Return the (X, Y) coordinate for the center point of the cell that contains the specified text.  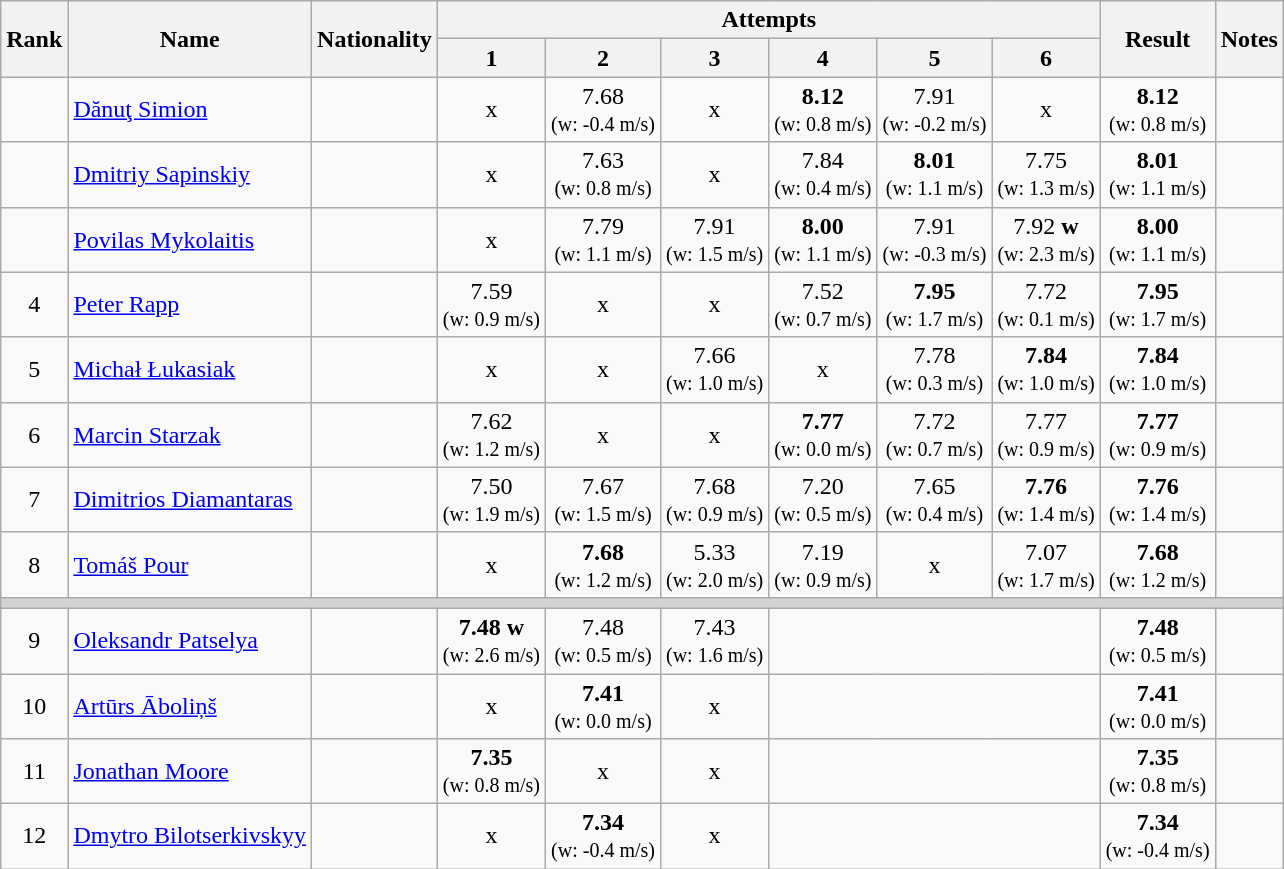
7.72(w: 0.7 m/s) (934, 434)
7.91(w: -0.2 m/s) (934, 110)
7.62(w: 1.2 m/s) (491, 434)
7 (34, 500)
7.68(w: -0.4 m/s) (604, 110)
7.91(w: 1.5 m/s) (714, 240)
8 (34, 564)
7.79(w: 1.1 m/s) (604, 240)
7.50(w: 1.9 m/s) (491, 500)
Dănuţ Simion (190, 110)
12 (34, 836)
7.92 w(w: 2.3 m/s) (1046, 240)
Artūrs Āboliņš (190, 706)
7.07(w: 1.7 m/s) (1046, 564)
Dmytro Bilotserkivskyy (190, 836)
7.63(w: 0.8 m/s) (604, 174)
7.65(w: 0.4 m/s) (934, 500)
Attempts (768, 20)
9 (34, 640)
7.78(w: 0.3 m/s) (934, 370)
Name (190, 39)
7.68(w: 0.9 m/s) (714, 500)
2 (604, 58)
1 (491, 58)
Result (1158, 39)
7.75(w: 1.3 m/s) (1046, 174)
Nationality (375, 39)
Marcin Starzak (190, 434)
Michał Łukasiak (190, 370)
7.91(w: -0.3 m/s) (934, 240)
7.77(w: 0.0 m/s) (823, 434)
Dmitriy Sapinskiy (190, 174)
Notes (1249, 39)
7.59(w: 0.9 m/s) (491, 304)
Oleksandr Patselya (190, 640)
Peter Rapp (190, 304)
Jonathan Moore (190, 772)
Rank (34, 39)
7.20(w: 0.5 m/s) (823, 500)
7.66(w: 1.0 m/s) (714, 370)
7.67(w: 1.5 m/s) (604, 500)
10 (34, 706)
7.84(w: 0.4 m/s) (823, 174)
7.43(w: 1.6 m/s) (714, 640)
7.19(w: 0.9 m/s) (823, 564)
Povilas Mykolaitis (190, 240)
7.48 w(w: 2.6 m/s) (491, 640)
11 (34, 772)
7.72(w: 0.1 m/s) (1046, 304)
3 (714, 58)
Tomáš Pour (190, 564)
7.52(w: 0.7 m/s) (823, 304)
Dimitrios Diamantaras (190, 500)
5.33(w: 2.0 m/s) (714, 564)
